Return the [X, Y] coordinate for the center point of the cell that contains the specified text.  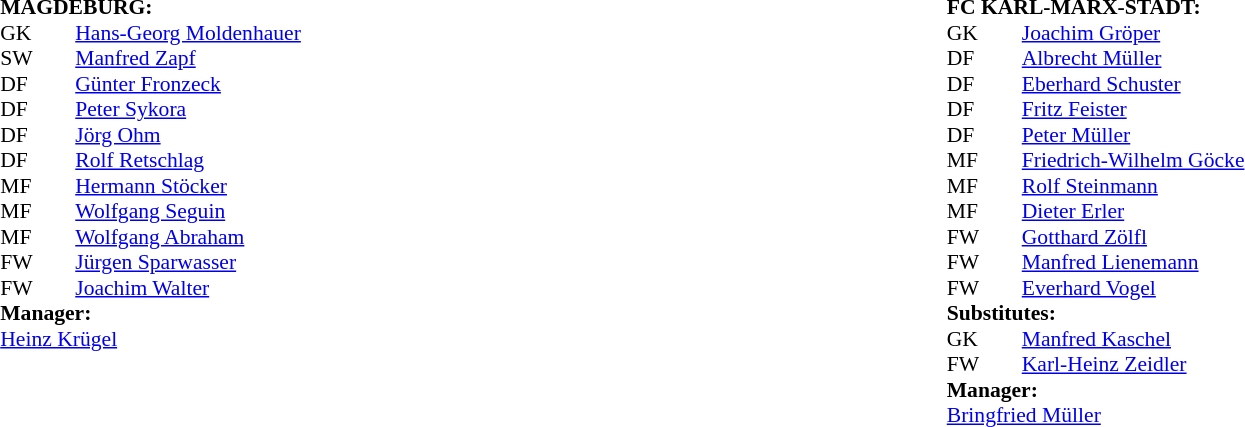
Wolfgang Abraham [225, 237]
Wolfgang Seguin [225, 211]
Heinz Krügel [188, 339]
Hans-Georg Moldenhauer [225, 33]
Hermann Stöcker [225, 186]
Günter Fronzeck [225, 84]
Manfred Zapf [225, 59]
Joachim Walter [225, 288]
Peter Sykora [225, 109]
Manager: [188, 313]
SW [19, 59]
Rolf Retschlag [225, 161]
Jürgen Sparwasser [225, 263]
Jörg Ohm [225, 135]
